For the text-containing cell, return its midpoint in (X, Y) coordinate format. 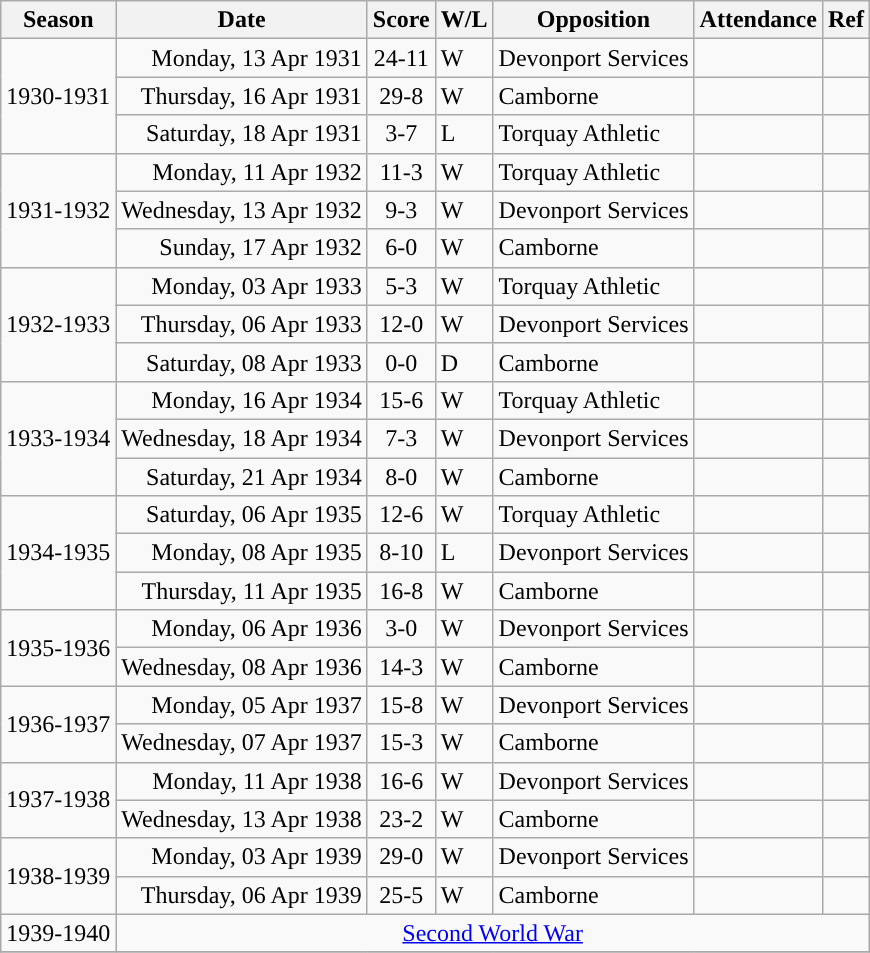
Monday, 08 Apr 1935 (242, 553)
15-8 (401, 705)
3-0 (401, 629)
9-3 (401, 210)
Wednesday, 13 Apr 1932 (242, 210)
1939-1940 (58, 933)
8-10 (401, 553)
25-5 (401, 895)
24-11 (401, 58)
D (464, 362)
W/L (464, 20)
Monday, 11 Apr 1938 (242, 781)
Monday, 16 Apr 1934 (242, 400)
Season (58, 20)
Monday, 11 Apr 1932 (242, 172)
23-2 (401, 819)
1931-1932 (58, 210)
1933-1934 (58, 438)
Saturday, 21 Apr 1934 (242, 477)
Date (242, 20)
Monday, 06 Apr 1936 (242, 629)
29-8 (401, 96)
Monday, 03 Apr 1933 (242, 286)
12-6 (401, 515)
Monday, 13 Apr 1931 (242, 58)
Wednesday, 07 Apr 1937 (242, 743)
1930-1931 (58, 96)
Wednesday, 18 Apr 1934 (242, 438)
7-3 (401, 438)
Ref (846, 20)
6-0 (401, 248)
Thursday, 06 Apr 1933 (242, 324)
5-3 (401, 286)
1938-1939 (58, 876)
Thursday, 11 Apr 1935 (242, 591)
11-3 (401, 172)
Monday, 05 Apr 1937 (242, 705)
Wednesday, 13 Apr 1938 (242, 819)
Opposition (594, 20)
Thursday, 16 Apr 1931 (242, 96)
Monday, 03 Apr 1939 (242, 857)
0-0 (401, 362)
Second World War (493, 933)
1934-1935 (58, 553)
Saturday, 08 Apr 1933 (242, 362)
Saturday, 06 Apr 1935 (242, 515)
14-3 (401, 667)
Sunday, 17 Apr 1932 (242, 248)
16-6 (401, 781)
12-0 (401, 324)
1932-1933 (58, 324)
8-0 (401, 477)
15-6 (401, 400)
29-0 (401, 857)
Thursday, 06 Apr 1939 (242, 895)
16-8 (401, 591)
Saturday, 18 Apr 1931 (242, 134)
3-7 (401, 134)
1936-1937 (58, 724)
15-3 (401, 743)
1937-1938 (58, 800)
Wednesday, 08 Apr 1936 (242, 667)
Score (401, 20)
Attendance (758, 20)
1935-1936 (58, 648)
